For the text-containing cell, return its midpoint in (x, y) coordinate format. 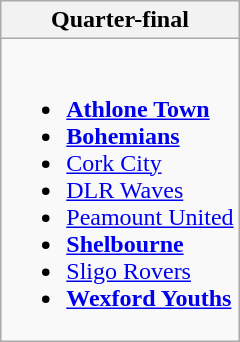
Quarter-final (120, 20)
Athlone TownBohemiansCork CityDLR WavesPeamount UnitedShelbourneSligo RoversWexford Youths (120, 190)
